Capture the cell that displays the provided text and extract its [x, y] central coordinate. 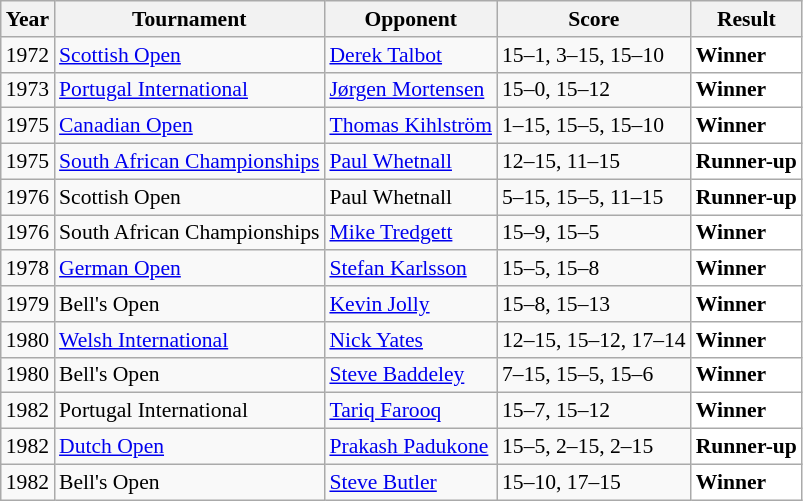
Score [594, 19]
Canadian Open [189, 126]
Kevin Jolly [410, 304]
12–15, 15–12, 17–14 [594, 340]
Welsh International [189, 340]
German Open [189, 269]
Result [746, 19]
15–0, 15–12 [594, 90]
15–5, 15–8 [594, 269]
Steve Butler [410, 482]
Year [28, 19]
Steve Baddeley [410, 375]
12–15, 11–15 [594, 162]
1979 [28, 304]
Jørgen Mortensen [410, 90]
Opponent [410, 19]
15–7, 15–12 [594, 411]
Mike Tredgett [410, 233]
7–15, 15–5, 15–6 [594, 375]
Dutch Open [189, 447]
1973 [28, 90]
Nick Yates [410, 340]
5–15, 15–5, 11–15 [594, 197]
Derek Talbot [410, 55]
Stefan Karlsson [410, 269]
1978 [28, 269]
15–8, 15–13 [594, 304]
Prakash Padukone [410, 447]
15–1, 3–15, 15–10 [594, 55]
Tournament [189, 19]
1972 [28, 55]
Tariq Farooq [410, 411]
Thomas Kihlström [410, 126]
15–9, 15–5 [594, 233]
15–5, 2–15, 2–15 [594, 447]
1–15, 15–5, 15–10 [594, 126]
15–10, 17–15 [594, 482]
